Output the (X, Y) coordinate of the center of the cell containing the given text.  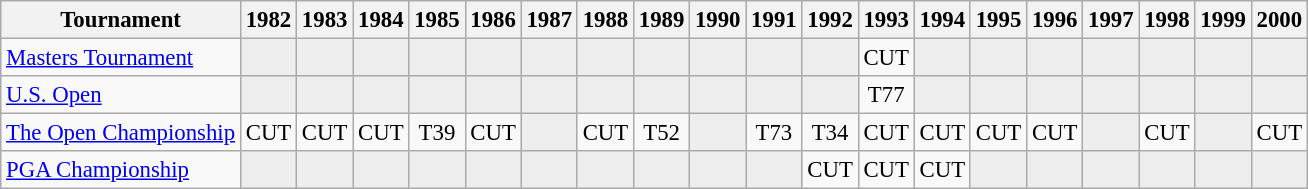
1989 (661, 20)
1999 (1223, 20)
1997 (1111, 20)
1988 (605, 20)
1987 (549, 20)
1985 (437, 20)
Tournament (121, 20)
1986 (493, 20)
1994 (942, 20)
1983 (325, 20)
T39 (437, 133)
1982 (268, 20)
1995 (998, 20)
U.S. Open (121, 95)
1984 (381, 20)
PGA Championship (121, 170)
1991 (774, 20)
1993 (886, 20)
1992 (830, 20)
1990 (718, 20)
The Open Championship (121, 133)
Masters Tournament (121, 58)
T52 (661, 133)
2000 (1279, 20)
T34 (830, 133)
T77 (886, 95)
1998 (1167, 20)
T73 (774, 133)
1996 (1055, 20)
